Return the [X, Y] coordinate for the center point of the cell that contains the specified text.  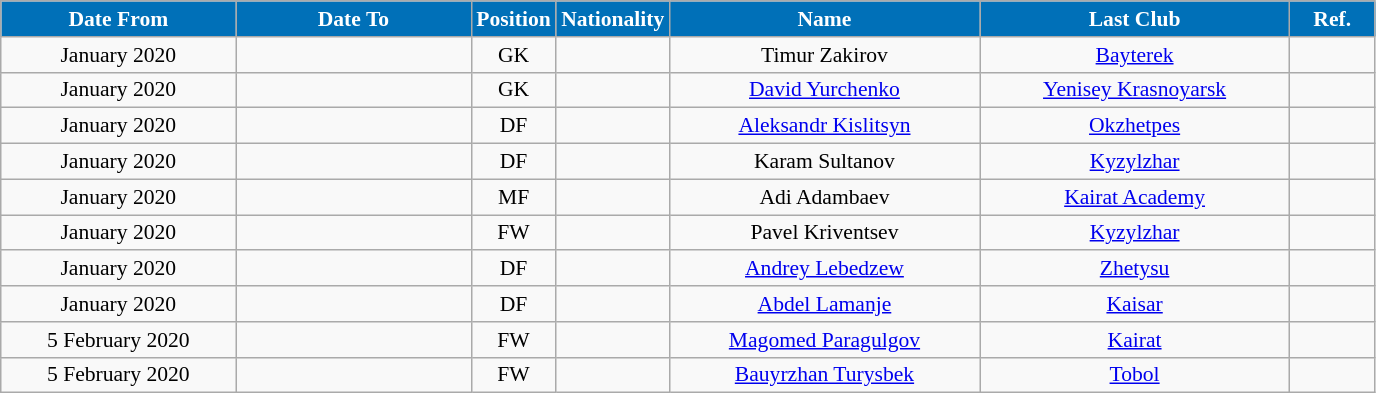
Abdel Lamanje [824, 304]
MF [514, 197]
Pavel Kriventsev [824, 233]
Position [514, 19]
Aleksandr Kislitsyn [824, 126]
Tobol [1135, 375]
Ref. [1332, 19]
Zhetysu [1135, 269]
Kairat [1135, 340]
Kaisar [1135, 304]
Yenisey Krasnoyarsk [1135, 90]
Date From [118, 19]
Kairat Academy [1135, 197]
Karam Sultanov [824, 162]
Adi Adambaev [824, 197]
Nationality [612, 19]
Andrey Lebedzew [824, 269]
Name [824, 19]
Magomed Paragulgov [824, 340]
Last Club [1135, 19]
Bauyrzhan Turysbek [824, 375]
Timur Zakirov [824, 55]
Okzhetpes [1135, 126]
David Yurchenko [824, 90]
Date To [354, 19]
Bayterek [1135, 55]
